Scan for the cell matching the given text and deliver its [x, y] coordinate at center. 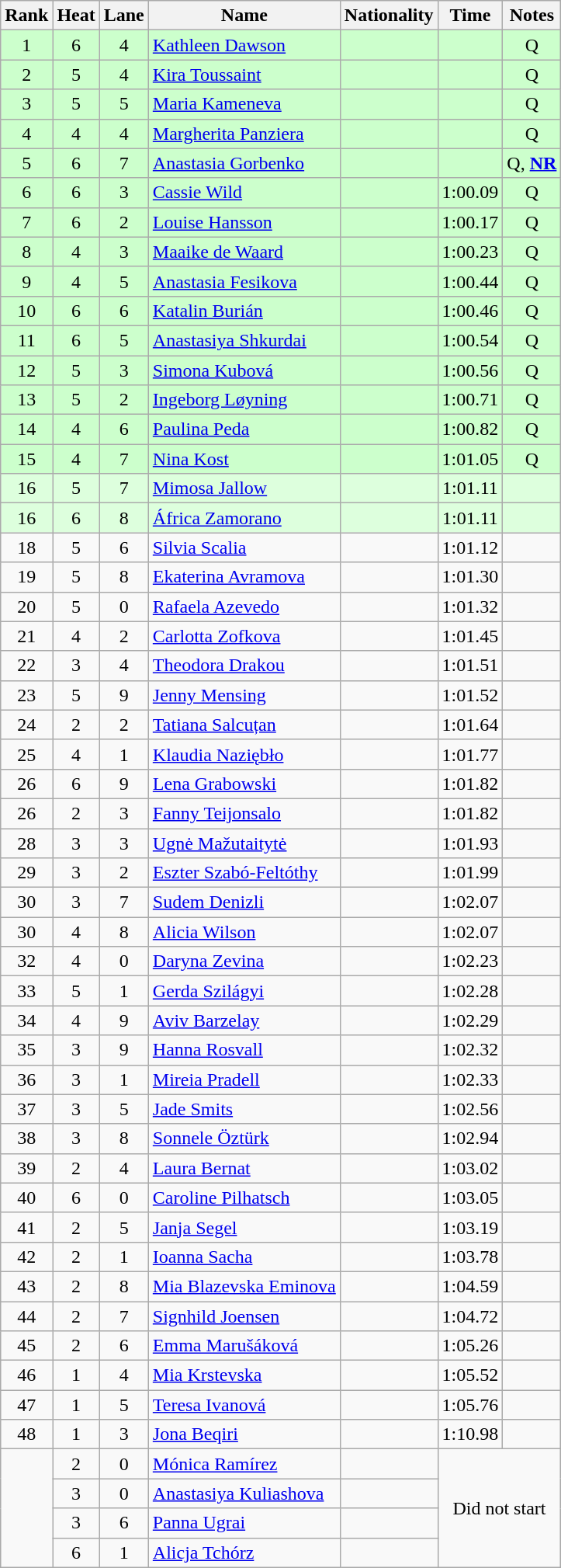
Teresa Ivanová [244, 1405]
39 [26, 1168]
1:03.19 [470, 1227]
Kira Toussaint [244, 75]
Simona Kubová [244, 370]
45 [26, 1346]
Louise Hansson [244, 222]
23 [26, 695]
Sonnele Öztürk [244, 1139]
Nationality [389, 16]
Anastasiya Shkurdai [244, 340]
19 [26, 577]
Heat [76, 16]
1:01.51 [470, 666]
11 [26, 340]
Paulina Peda [244, 429]
Maaike de Waard [244, 252]
1:04.59 [470, 1286]
1:02.28 [470, 991]
29 [26, 873]
37 [26, 1109]
36 [26, 1080]
10 [26, 311]
Theodora Drakou [244, 666]
Mónica Ramírez [244, 1464]
40 [26, 1198]
Sudem Denizli [244, 902]
Mia Blazevska Eminova [244, 1286]
Maria Kameneva [244, 104]
Cassie Wild [244, 193]
48 [26, 1434]
1:01.99 [470, 873]
Tatiana Salcuțan [244, 725]
14 [26, 429]
Silvia Scalia [244, 548]
35 [26, 1050]
Jenny Mensing [244, 695]
Name [244, 16]
Hanna Rosvall [244, 1050]
1:02.29 [470, 1020]
1:01.52 [470, 695]
Alicia Wilson [244, 932]
43 [26, 1286]
1:02.33 [470, 1080]
Anastasia Fesikova [244, 281]
41 [26, 1227]
20 [26, 607]
Ugnė Mažutaitytė [244, 843]
Rank [26, 16]
Lena Grabowski [244, 784]
Mimosa Jallow [244, 488]
12 [26, 370]
1:01.30 [470, 577]
Fanny Teijonsalo [244, 813]
1:05.76 [470, 1405]
Time [470, 16]
42 [26, 1257]
Rafaela Azevedo [244, 607]
Ingeborg Løyning [244, 400]
Signhild Joensen [244, 1316]
1:04.72 [470, 1316]
Emma Marušáková [244, 1346]
África Zamorano [244, 518]
32 [26, 961]
Jade Smits [244, 1109]
Q, NR [532, 163]
Mia Krstevska [244, 1375]
1:02.94 [470, 1139]
Nina Kost [244, 459]
24 [26, 725]
1:01.12 [470, 548]
1:01.05 [470, 459]
1:02.56 [470, 1109]
18 [26, 548]
1:01.45 [470, 636]
Janja Segel [244, 1227]
1:00.56 [470, 370]
1:00.09 [470, 193]
1:00.71 [470, 400]
28 [26, 843]
1:03.02 [470, 1168]
47 [26, 1405]
25 [26, 754]
1:02.23 [470, 961]
Lane [124, 16]
Katalin Burián [244, 311]
Eszter Szabó-Feltóthy [244, 873]
1:10.98 [470, 1434]
Anastasia Gorbenko [244, 163]
38 [26, 1139]
21 [26, 636]
1:05.26 [470, 1346]
44 [26, 1316]
Kathleen Dawson [244, 45]
Gerda Szilágyi [244, 991]
46 [26, 1375]
1:01.64 [470, 725]
1:01.32 [470, 607]
1:00.23 [470, 252]
1:02.32 [470, 1050]
1:01.93 [470, 843]
Aviv Barzelay [244, 1020]
1:03.05 [470, 1198]
1:00.44 [470, 281]
1:00.46 [470, 311]
Ekaterina Avramova [244, 577]
34 [26, 1020]
Laura Bernat [244, 1168]
Ioanna Sacha [244, 1257]
Carlotta Zofkova [244, 636]
Notes [532, 16]
Panna Ugrai [244, 1523]
Alicja Tchórz [244, 1552]
1:00.82 [470, 429]
Did not start [500, 1508]
Klaudia Naziębło [244, 754]
Jona Beqiri [244, 1434]
1:05.52 [470, 1375]
Margherita Panziera [244, 134]
Daryna Zevina [244, 961]
13 [26, 400]
1:00.54 [470, 340]
Anastasiya Kuliashova [244, 1493]
1:00.17 [470, 222]
Caroline Pilhatsch [244, 1198]
1:03.78 [470, 1257]
33 [26, 991]
15 [26, 459]
Mireia Pradell [244, 1080]
1:01.77 [470, 754]
22 [26, 666]
